Detect which cell encompasses the target text, then output its (X, Y) center coordinate. 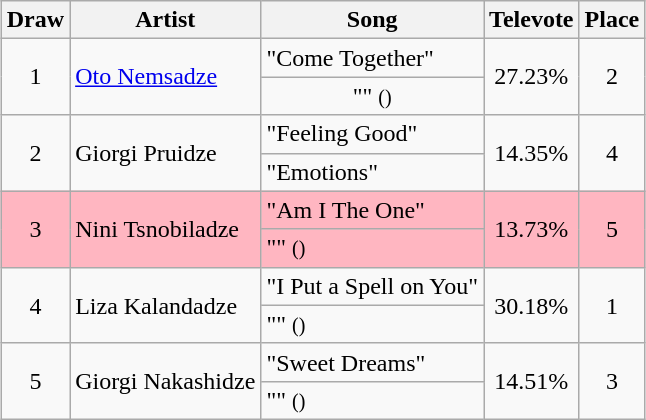
14.51% (532, 381)
27.23% (532, 77)
"Come Together" (372, 58)
"Feeling Good" (372, 134)
Liza Kalandadze (166, 305)
Nini Tsnobiladze (166, 229)
Draw (35, 20)
13.73% (532, 229)
Place (612, 20)
14.35% (532, 153)
Song (372, 20)
30.18% (532, 305)
"Am I The One" (372, 210)
Oto Nemsadze (166, 77)
Televote (532, 20)
"Emotions" (372, 172)
Giorgi Nakashidze (166, 381)
"Sweet Dreams" (372, 362)
Artist (166, 20)
Giorgi Pruidze (166, 153)
"I Put a Spell on You" (372, 286)
